From the cell containing the given text, extract its center point as (x, y) coordinate. 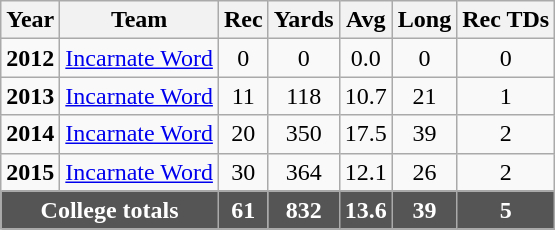
118 (304, 96)
2012 (30, 58)
20 (243, 134)
College totals (110, 210)
2013 (30, 96)
30 (243, 172)
10.7 (366, 96)
2014 (30, 134)
11 (243, 96)
13.6 (366, 210)
832 (304, 210)
2015 (30, 172)
Year (30, 20)
12.1 (366, 172)
Long (424, 20)
350 (304, 134)
364 (304, 172)
26 (424, 172)
1 (506, 96)
Rec TDs (506, 20)
21 (424, 96)
Yards (304, 20)
Avg (366, 20)
61 (243, 210)
Rec (243, 20)
17.5 (366, 134)
5 (506, 210)
Team (140, 20)
0.0 (366, 58)
